Return (X, Y) of the center of cell containing provided text 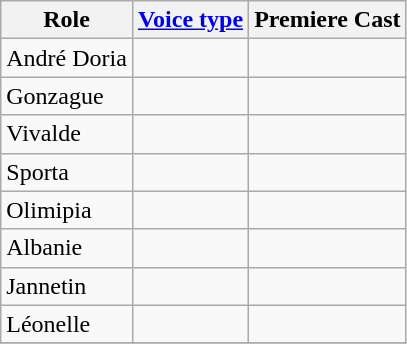
Voice type (190, 20)
Albanie (67, 248)
Gonzague (67, 96)
Premiere Cast (328, 20)
Vivalde (67, 134)
André Doria (67, 58)
Olimipia (67, 210)
Role (67, 20)
Sporta (67, 172)
Léonelle (67, 324)
Jannetin (67, 286)
